Identify which cell holds the provided text, then report its (x, y) central coordinate. 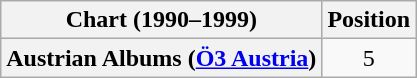
5 (369, 58)
Position (369, 20)
Austrian Albums (Ö3 Austria) (162, 58)
Chart (1990–1999) (162, 20)
